Search for the cell housing the specified text and yield its (x, y) center coordinate. 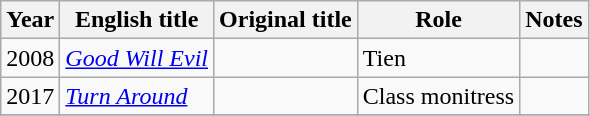
Notes (554, 20)
2017 (30, 96)
2008 (30, 58)
Turn Around (137, 96)
Tien (438, 58)
Class monitress (438, 96)
Year (30, 20)
Role (438, 20)
Original title (286, 20)
Good Will Evil (137, 58)
English title (137, 20)
